Determine the [x, y] coordinate at the center of the cell enclosing the given text.  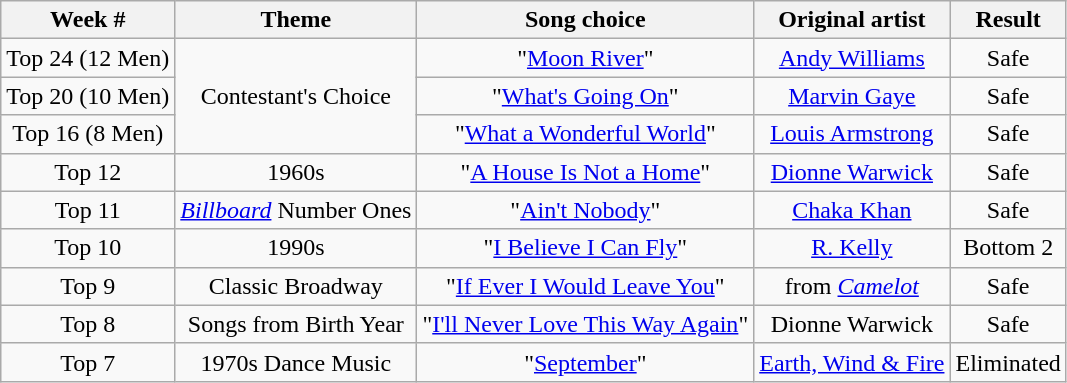
1960s [296, 172]
Theme [296, 20]
Result [1008, 20]
Top 11 [88, 210]
"A House Is Not a Home" [586, 172]
1970s Dance Music [296, 362]
from Camelot [852, 286]
"What a Wonderful World" [586, 134]
Song choice [586, 20]
1990s [296, 248]
Marvin Gaye [852, 96]
Bottom 2 [1008, 248]
"September" [586, 362]
Top 20 (10 Men) [88, 96]
Louis Armstrong [852, 134]
"If Ever I Would Leave You" [586, 286]
Week # [88, 20]
Top 16 (8 Men) [88, 134]
Top 8 [88, 324]
"Ain't Nobody" [586, 210]
Andy Williams [852, 58]
Songs from Birth Year [296, 324]
Top 9 [88, 286]
"What's Going On" [586, 96]
"I Believe I Can Fly" [586, 248]
Contestant's Choice [296, 96]
Billboard Number Ones [296, 210]
"Moon River" [586, 58]
Top 10 [88, 248]
Top 7 [88, 362]
R. Kelly [852, 248]
Classic Broadway [296, 286]
Chaka Khan [852, 210]
Earth, Wind & Fire [852, 362]
Eliminated [1008, 362]
Top 24 (12 Men) [88, 58]
Top 12 [88, 172]
Original artist [852, 20]
"I'll Never Love This Way Again" [586, 324]
